Detect which cell encompasses the target text, then output its (X, Y) center coordinate. 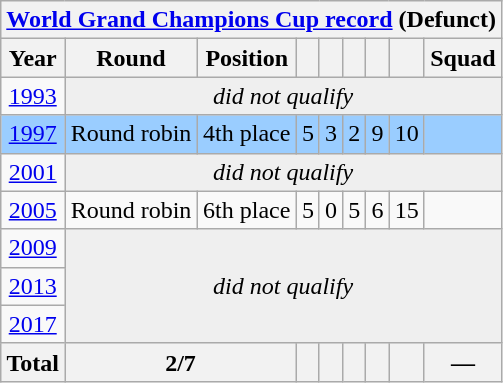
2017 (33, 324)
2013 (33, 286)
Year (33, 58)
9 (378, 134)
Squad (462, 58)
1997 (33, 134)
4th place (246, 134)
6th place (246, 210)
6 (378, 210)
1993 (33, 96)
Position (246, 58)
3 (330, 134)
Total (33, 362)
2 (354, 134)
15 (406, 210)
10 (406, 134)
2009 (33, 248)
2001 (33, 172)
0 (330, 210)
Round (132, 58)
2005 (33, 210)
— (462, 362)
World Grand Champions Cup record (Defunct) (252, 20)
2/7 (181, 362)
